From the cell containing the given text, extract its center point as [x, y] coordinate. 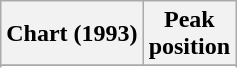
Chart (1993) [72, 34]
Peakposition [189, 34]
